For the text-containing cell, return its midpoint in (x, y) coordinate format. 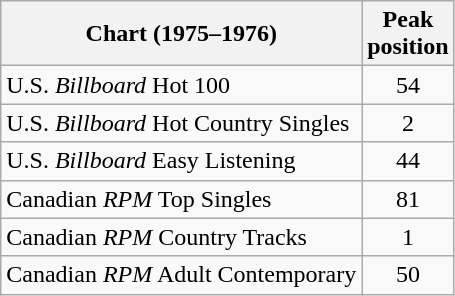
50 (408, 275)
Chart (1975–1976) (182, 34)
Canadian RPM Adult Contemporary (182, 275)
1 (408, 237)
U.S. Billboard Easy Listening (182, 161)
54 (408, 85)
U.S. Billboard Hot 100 (182, 85)
2 (408, 123)
Canadian RPM Country Tracks (182, 237)
Canadian RPM Top Singles (182, 199)
44 (408, 161)
81 (408, 199)
U.S. Billboard Hot Country Singles (182, 123)
Peakposition (408, 34)
